For the text-containing cell, return its midpoint in (X, Y) coordinate format. 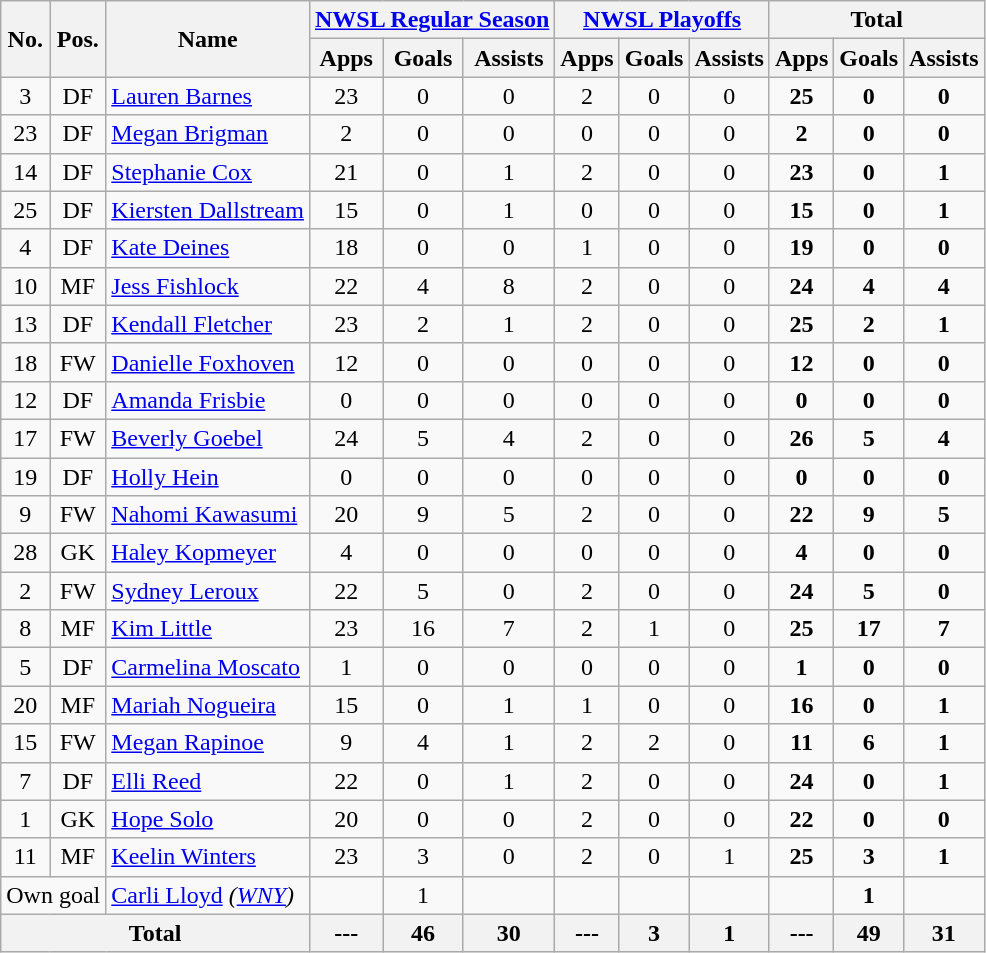
Name (208, 39)
Amanda Frisbie (208, 400)
Danielle Foxhoven (208, 362)
Carmelina Moscato (208, 667)
Megan Rapinoe (208, 743)
Haley Kopmeyer (208, 553)
26 (801, 438)
Jess Fishlock (208, 286)
6 (869, 743)
Kate Deines (208, 248)
28 (26, 553)
Kim Little (208, 629)
Holly Hein (208, 477)
49 (869, 933)
21 (346, 172)
Mariah Nogueira (208, 705)
10 (26, 286)
31 (944, 933)
Own goal (54, 895)
13 (26, 324)
Hope Solo (208, 819)
Keelin Winters (208, 857)
Sydney Leroux (208, 591)
Lauren Barnes (208, 96)
Pos. (78, 39)
NWSL Regular Season (432, 20)
Nahomi Kawasumi (208, 515)
30 (509, 933)
No. (26, 39)
14 (26, 172)
Carli Lloyd (WNY) (208, 895)
Kendall Fletcher (208, 324)
Megan Brigman (208, 134)
Beverly Goebel (208, 438)
Kiersten Dallstream (208, 210)
46 (423, 933)
Stephanie Cox (208, 172)
NWSL Playoffs (662, 20)
Elli Reed (208, 781)
